Output the (X, Y) coordinate of the center of the cell containing the given text.  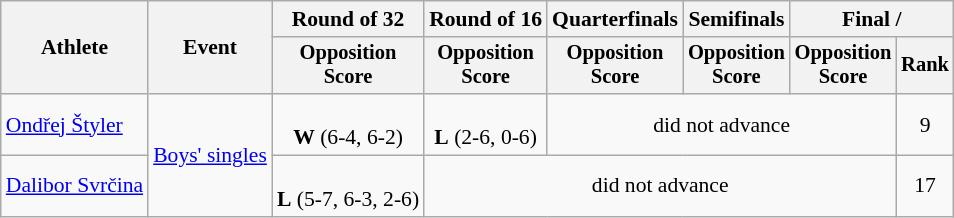
Boys' singles (210, 155)
Quarterfinals (615, 19)
Athlete (74, 48)
9 (925, 124)
Round of 32 (348, 19)
Event (210, 48)
17 (925, 186)
Rank (925, 66)
Final / (872, 19)
Dalibor Svrčina (74, 186)
Ondřej Štyler (74, 124)
L (2-6, 0-6) (486, 124)
W (6-4, 6-2) (348, 124)
Semifinals (736, 19)
Round of 16 (486, 19)
L (5-7, 6-3, 2-6) (348, 186)
